Search for the cell housing the specified text and yield its (X, Y) center coordinate. 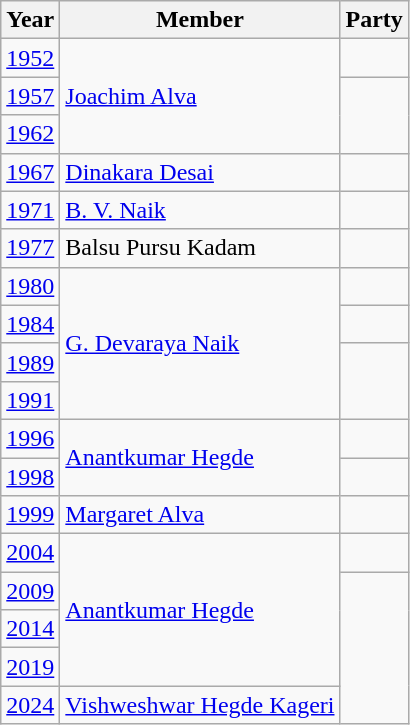
1999 (30, 515)
B. V. Naik (200, 210)
1977 (30, 248)
2009 (30, 591)
G. Devaraya Naik (200, 343)
Joachim Alva (200, 96)
2019 (30, 667)
Vishweshwar Hegde Kageri (200, 705)
2024 (30, 705)
Party (374, 20)
Margaret Alva (200, 515)
1952 (30, 58)
1991 (30, 400)
1980 (30, 286)
1996 (30, 438)
Dinakara Desai (200, 172)
1967 (30, 172)
Balsu Pursu Kadam (200, 248)
2004 (30, 553)
Member (200, 20)
Year (30, 20)
1971 (30, 210)
1998 (30, 477)
1957 (30, 96)
1962 (30, 134)
2014 (30, 629)
1989 (30, 362)
1984 (30, 324)
